Determine the (x, y) coordinate at the center of the cell enclosing the given text.  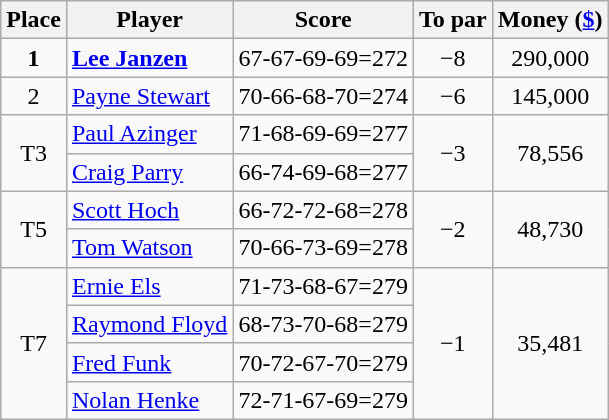
Money ($) (550, 20)
T7 (34, 343)
Craig Parry (149, 172)
−1 (452, 343)
Paul Azinger (149, 134)
−2 (452, 229)
Place (34, 20)
To par (452, 20)
67-67-69-69=272 (324, 58)
Player (149, 20)
Fred Funk (149, 362)
72-71-67-69=279 (324, 400)
−6 (452, 96)
−8 (452, 58)
71-73-68-67=279 (324, 286)
Nolan Henke (149, 400)
78,556 (550, 153)
1 (34, 58)
T3 (34, 153)
71-68-69-69=277 (324, 134)
66-74-69-68=277 (324, 172)
Scott Hoch (149, 210)
48,730 (550, 229)
35,481 (550, 343)
66-72-72-68=278 (324, 210)
70-66-73-69=278 (324, 248)
68-73-70-68=279 (324, 324)
290,000 (550, 58)
T5 (34, 229)
Ernie Els (149, 286)
Lee Janzen (149, 58)
Score (324, 20)
145,000 (550, 96)
Payne Stewart (149, 96)
2 (34, 96)
Raymond Floyd (149, 324)
70-66-68-70=274 (324, 96)
Tom Watson (149, 248)
70-72-67-70=279 (324, 362)
−3 (452, 153)
